For the text-containing cell, return its midpoint in [X, Y] coordinate format. 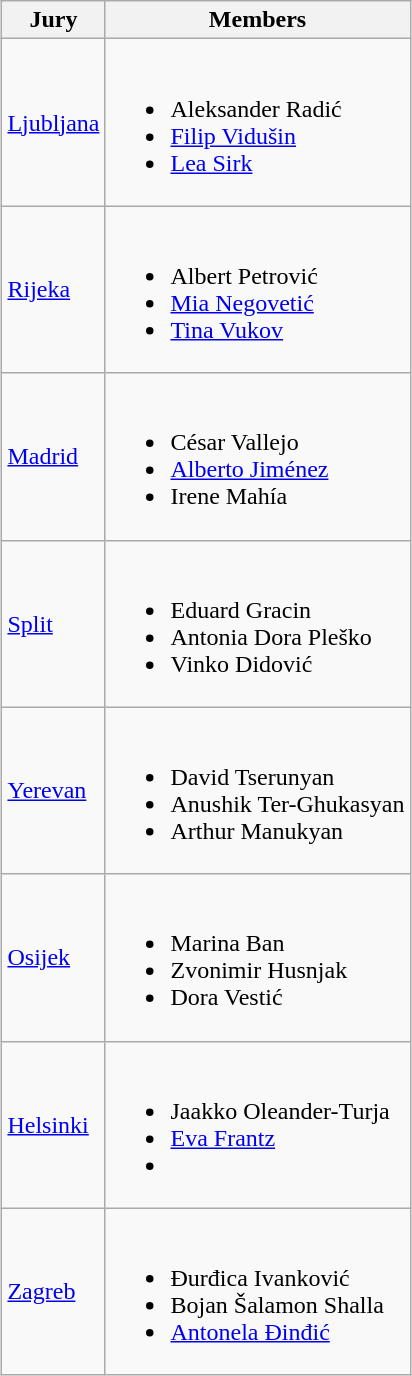
Zagreb [54, 1292]
Jaakko Oleander-TurjaEva Frantz [258, 1124]
Jury [54, 20]
Yerevan [54, 790]
Aleksander RadićFilip VidušinLea Sirk [258, 122]
Osijek [54, 958]
Đurđica IvankovićBojan Šalamon ShallaAntonela Đinđić [258, 1292]
Rijeka [54, 290]
David TserunyanAnushik Ter-GhukasyanArthur Manukyan [258, 790]
César VallejoAlberto JiménezIrene Mahía [258, 456]
Split [54, 624]
Madrid [54, 456]
Ljubljana [54, 122]
Helsinki [54, 1124]
Members [258, 20]
Eduard GracinAntonia Dora PleškoVinko Didović [258, 624]
Albert PetrovićMia NegovetićTina Vukov [258, 290]
Marina BanZvonimir HusnjakDora Vestić [258, 958]
